Detect which cell encompasses the target text, then output its (X, Y) center coordinate. 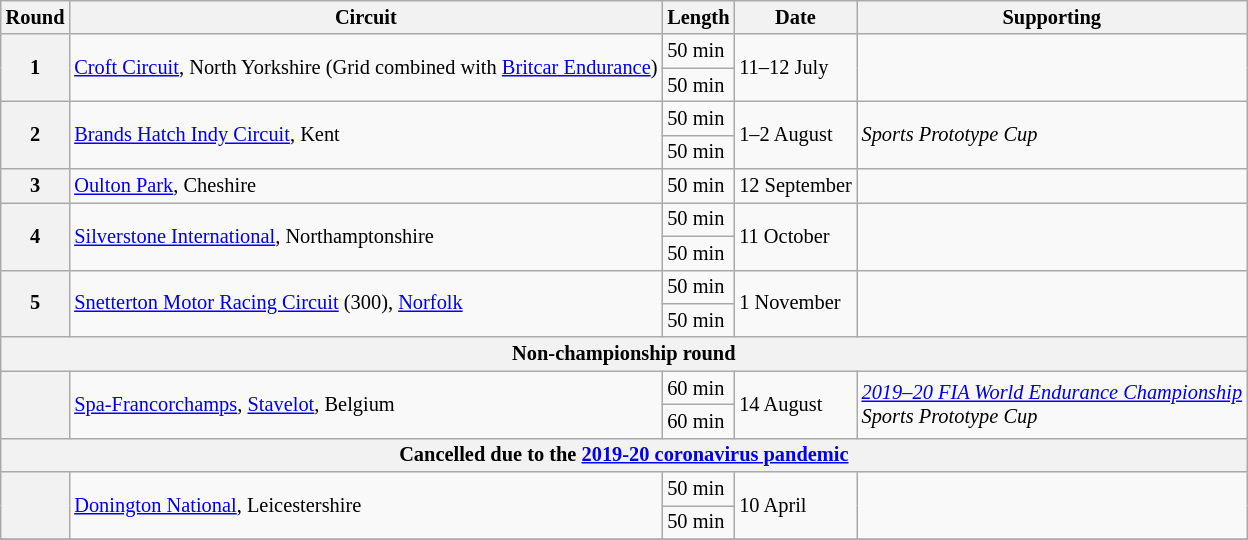
Supporting (1052, 17)
14 August (795, 404)
2019–20 FIA World Endurance ChampionshipSports Prototype Cup (1052, 404)
Sports Prototype Cup (1052, 134)
10 April (795, 506)
3 (36, 186)
Brands Hatch Indy Circuit, Kent (366, 134)
Non-championship round (624, 354)
Snetterton Motor Racing Circuit (300), Norfolk (366, 304)
4 (36, 236)
11–12 July (795, 68)
Donington National, Leicestershire (366, 506)
Spa-Francorchamps, Stavelot, Belgium (366, 404)
12 September (795, 186)
Length (698, 17)
1 (36, 68)
Oulton Park, Cheshire (366, 186)
Croft Circuit, North Yorkshire (Grid combined with Britcar Endurance) (366, 68)
Silverstone International, Northamptonshire (366, 236)
2 (36, 134)
Round (36, 17)
Cancelled due to the 2019-20 coronavirus pandemic (624, 455)
11 October (795, 236)
Circuit (366, 17)
1 November (795, 304)
1–2 August (795, 134)
Date (795, 17)
5 (36, 304)
